Determine the [x, y] coordinate at the center of the cell enclosing the given text.  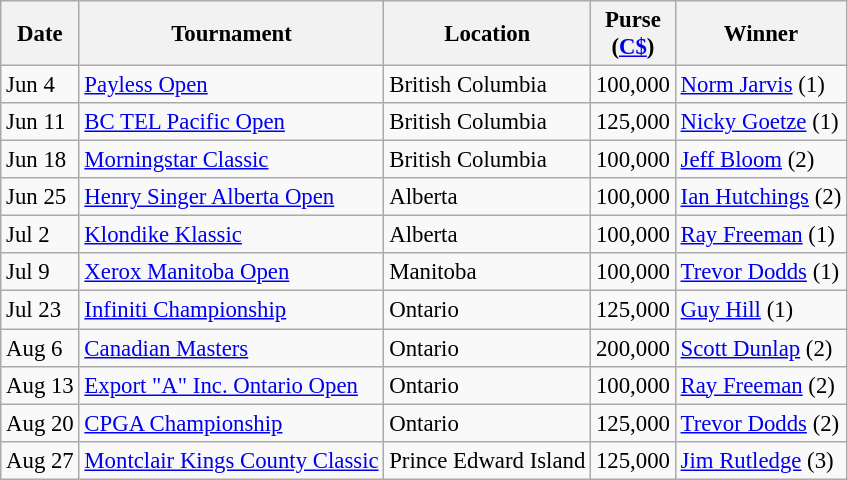
Payless Open [232, 85]
Jun 11 [40, 122]
200,000 [634, 348]
Jul 2 [40, 235]
Date [40, 34]
Export "A" Inc. Ontario Open [232, 385]
Jeff Bloom (2) [760, 160]
Ian Hutchings (2) [760, 197]
Ray Freeman (1) [760, 235]
Aug 27 [40, 460]
Aug 6 [40, 348]
Jun 4 [40, 85]
Purse(C$) [634, 34]
Tournament [232, 34]
Guy Hill (1) [760, 310]
Canadian Masters [232, 348]
Scott Dunlap (2) [760, 348]
Aug 20 [40, 423]
Jul 9 [40, 273]
CPGA Championship [232, 423]
Klondike Klassic [232, 235]
Jun 18 [40, 160]
Location [488, 34]
Jim Rutledge (3) [760, 460]
Ray Freeman (2) [760, 385]
Infiniti Championship [232, 310]
Xerox Manitoba Open [232, 273]
Nicky Goetze (1) [760, 122]
Montclair Kings County Classic [232, 460]
Manitoba [488, 273]
Prince Edward Island [488, 460]
BC TEL Pacific Open [232, 122]
Winner [760, 34]
Trevor Dodds (1) [760, 273]
Morningstar Classic [232, 160]
Jun 25 [40, 197]
Norm Jarvis (1) [760, 85]
Jul 23 [40, 310]
Aug 13 [40, 385]
Henry Singer Alberta Open [232, 197]
Trevor Dodds (2) [760, 423]
